Return the (X, Y) coordinate for the center point of the cell that contains the specified text.  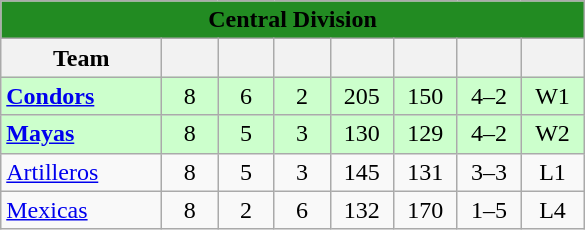
130 (362, 134)
3–3 (489, 172)
150 (426, 96)
Mayas (82, 134)
129 (426, 134)
145 (362, 172)
W2 (553, 134)
L4 (553, 210)
131 (426, 172)
Condors (82, 96)
Artilleros (82, 172)
Central Division (293, 20)
Team (82, 58)
170 (426, 210)
205 (362, 96)
1–5 (489, 210)
L1 (553, 172)
132 (362, 210)
W1 (553, 96)
Mexicas (82, 210)
